Identify which cell holds the provided text, then report its (X, Y) central coordinate. 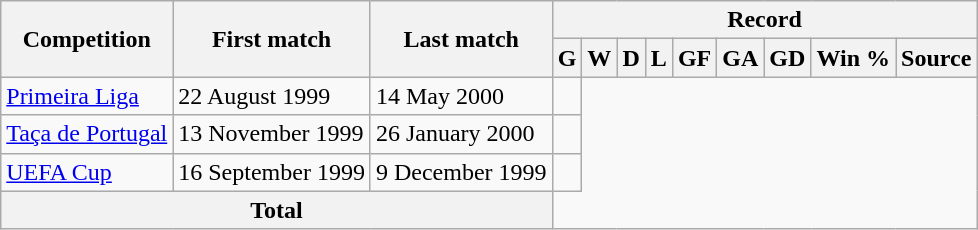
GA (740, 58)
W (600, 58)
Total (276, 210)
Record (764, 20)
D (631, 58)
22 August 1999 (272, 96)
UEFA Cup (87, 172)
Source (936, 58)
13 November 1999 (272, 134)
26 January 2000 (461, 134)
Competition (87, 39)
Last match (461, 39)
9 December 1999 (461, 172)
GD (788, 58)
Taça de Portugal (87, 134)
Primeira Liga (87, 96)
GF (694, 58)
Win % (854, 58)
L (658, 58)
G (567, 58)
16 September 1999 (272, 172)
14 May 2000 (461, 96)
First match (272, 39)
